Provide the (X, Y) coordinate of the cell's center where the given text is located.  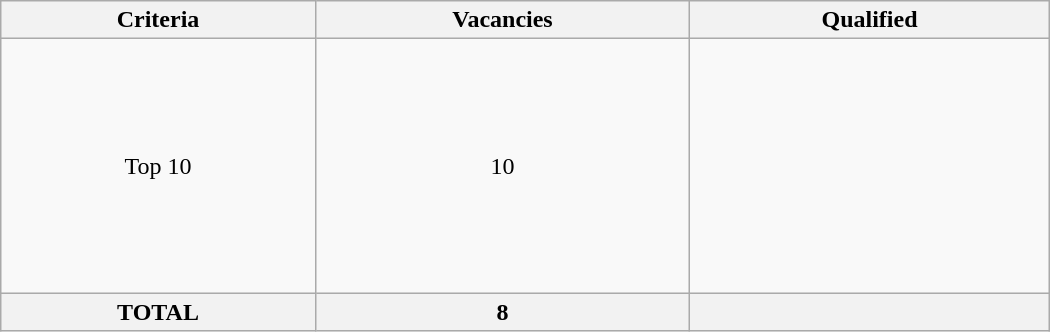
Top 10 (158, 166)
8 (502, 312)
TOTAL (158, 312)
Criteria (158, 20)
10 (502, 166)
Vacancies (502, 20)
Qualified (870, 20)
